Locate the cell with the specified text and output its (X, Y) center coordinate. 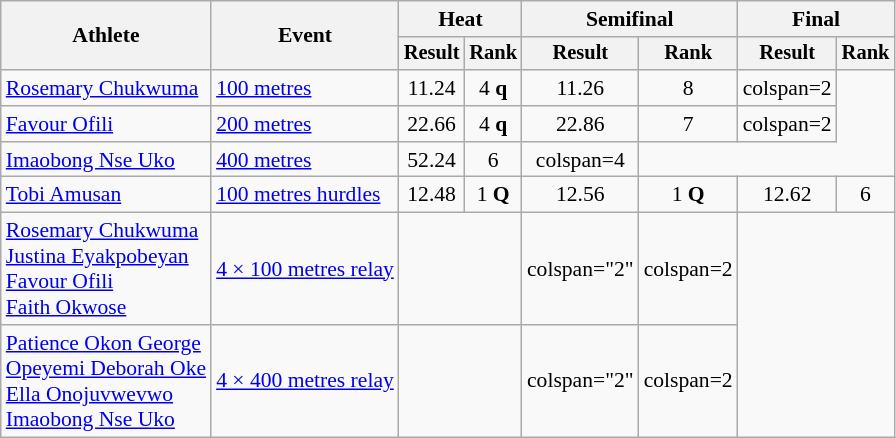
200 metres (305, 124)
12.48 (432, 195)
100 metres (305, 88)
11.26 (580, 88)
Favour Ofili (106, 124)
Semifinal (630, 19)
Imaobong Nse Uko (106, 160)
Heat (460, 19)
22.66 (432, 124)
4 × 100 metres relay (305, 269)
11.24 (432, 88)
52.24 (432, 160)
12.56 (580, 195)
8 (688, 88)
Rosemary Chukwuma (106, 88)
Event (305, 36)
7 (688, 124)
Athlete (106, 36)
12.62 (788, 195)
colspan=4 (580, 160)
400 metres (305, 160)
Rosemary ChukwumaJustina EyakpobeyanFavour OfiliFaith Okwose (106, 269)
4 × 400 metres relay (305, 381)
Tobi Amusan (106, 195)
Final (816, 19)
100 metres hurdles (305, 195)
Patience Okon GeorgeOpeyemi Deborah OkeElla OnojuvwevwoImaobong Nse Uko (106, 381)
22.86 (580, 124)
